Pinpoint the cell where the given text exists, returning its (x, y) midpoint coordinate. 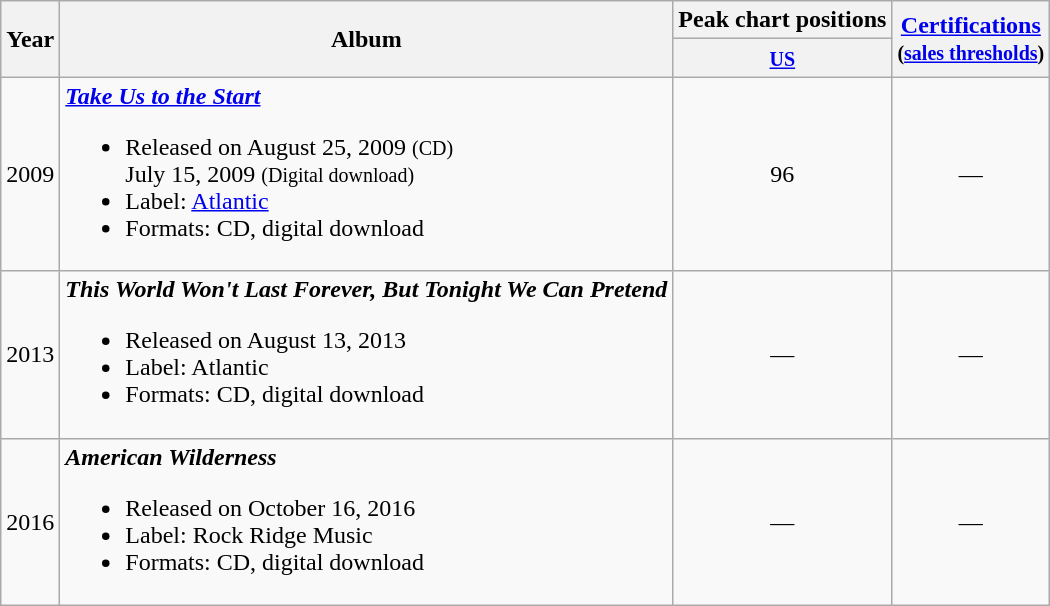
2009 (30, 174)
American WildernessReleased on October 16, 2016Label: Rock Ridge MusicFormats: CD, digital download (366, 522)
Album (366, 39)
Year (30, 39)
2013 (30, 354)
Certifications(sales thresholds) (971, 39)
2016 (30, 522)
96 (782, 174)
This World Won't Last Forever, But Tonight We Can PretendReleased on August 13, 2013Label: AtlanticFormats: CD, digital download (366, 354)
US (782, 58)
Peak chart positions (782, 20)
Take Us to the StartReleased on August 25, 2009 (CD) July 15, 2009 (Digital download)Label: AtlanticFormats: CD, digital download (366, 174)
